From the cell containing the given text, extract its center point as [X, Y] coordinate. 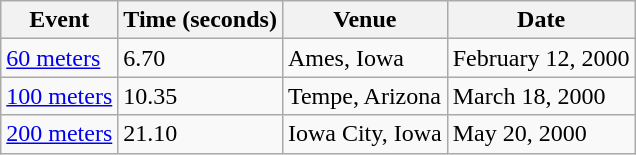
Venue [364, 20]
Event [60, 20]
100 meters [60, 96]
200 meters [60, 134]
6.70 [200, 58]
10.35 [200, 96]
Time (seconds) [200, 20]
May 20, 2000 [541, 134]
February 12, 2000 [541, 58]
21.10 [200, 134]
Tempe, Arizona [364, 96]
March 18, 2000 [541, 96]
Ames, Iowa [364, 58]
Date [541, 20]
Iowa City, Iowa [364, 134]
60 meters [60, 58]
